Find where the given text appears and provide that cell's center as (X, Y) coordinate. 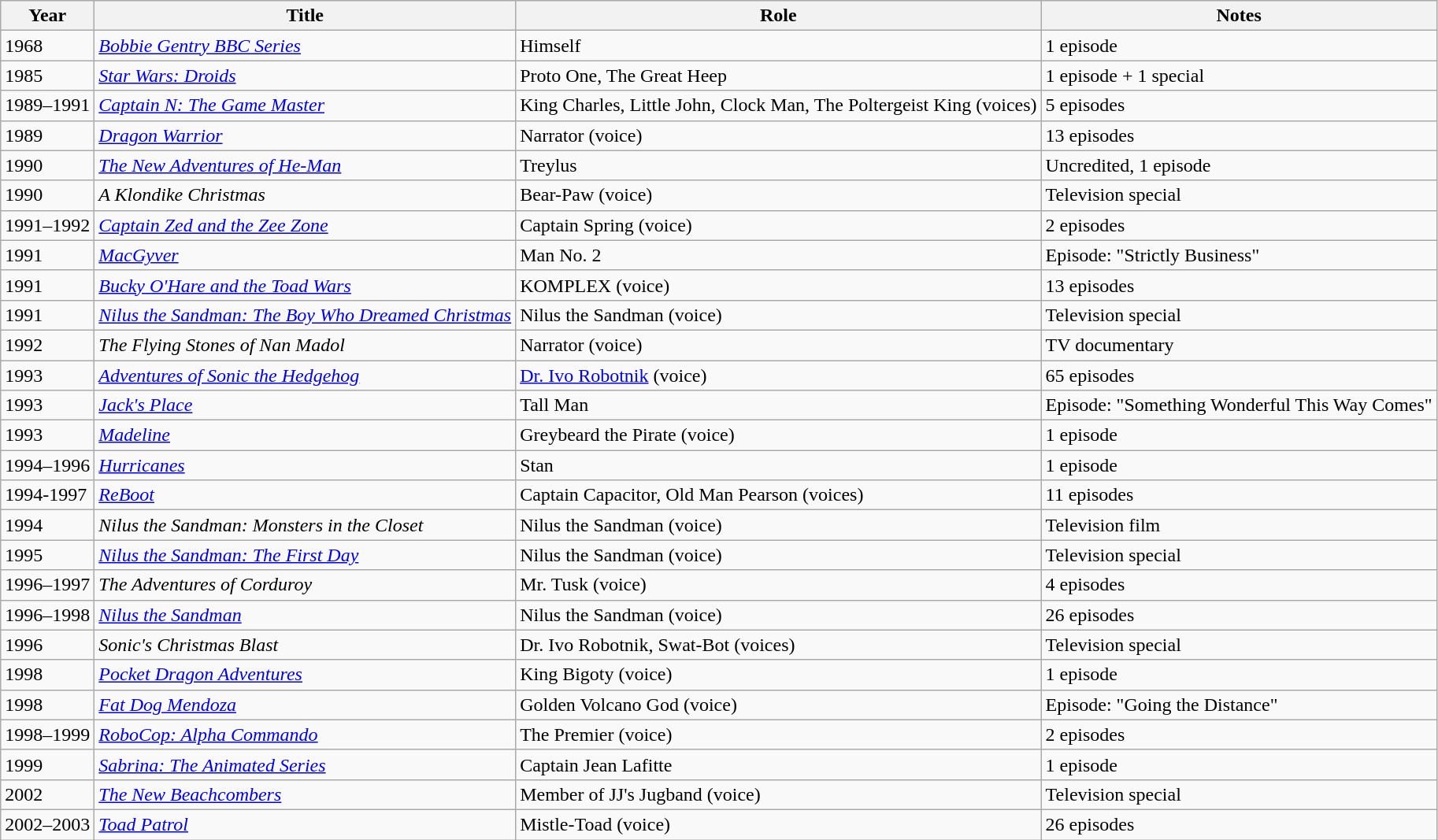
Pocket Dragon Adventures (306, 675)
1994–1996 (47, 465)
Year (47, 16)
Dragon Warrior (306, 135)
Fat Dog Mendoza (306, 705)
Adventures of Sonic the Hedgehog (306, 376)
1994 (47, 525)
1995 (47, 555)
65 episodes (1239, 376)
Hurricanes (306, 465)
The New Beachcombers (306, 794)
Television film (1239, 525)
Bobbie Gentry BBC Series (306, 46)
Sonic's Christmas Blast (306, 645)
Mistle-Toad (voice) (778, 824)
Bucky O'Hare and the Toad Wars (306, 285)
Mr. Tusk (voice) (778, 585)
A Klondike Christmas (306, 195)
Captain Capacitor, Old Man Pearson (voices) (778, 495)
1968 (47, 46)
Captain Jean Lafitte (778, 764)
Toad Patrol (306, 824)
Uncredited, 1 episode (1239, 165)
Golden Volcano God (voice) (778, 705)
Dr. Ivo Robotnik, Swat-Bot (voices) (778, 645)
Episode: "Something Wonderful This Way Comes" (1239, 405)
Man No. 2 (778, 255)
Stan (778, 465)
TV documentary (1239, 345)
Nilus the Sandman: The Boy Who Dreamed Christmas (306, 315)
ReBoot (306, 495)
King Charles, Little John, Clock Man, The Poltergeist King (voices) (778, 105)
RoboCop: Alpha Commando (306, 735)
1 episode + 1 special (1239, 76)
Jack's Place (306, 405)
Proto One, The Great Heep (778, 76)
2002 (47, 794)
Member of JJ's Jugband (voice) (778, 794)
4 episodes (1239, 585)
1985 (47, 76)
Greybeard the Pirate (voice) (778, 435)
Episode: "Going the Distance" (1239, 705)
Himself (778, 46)
Treylus (778, 165)
The New Adventures of He-Man (306, 165)
Role (778, 16)
Captain N: The Game Master (306, 105)
The Flying Stones of Nan Madol (306, 345)
1992 (47, 345)
11 episodes (1239, 495)
1989 (47, 135)
1998–1999 (47, 735)
1996–1997 (47, 585)
Notes (1239, 16)
5 episodes (1239, 105)
Nilus the Sandman (306, 615)
1994-1997 (47, 495)
1996 (47, 645)
Nilus the Sandman: Monsters in the Closet (306, 525)
Nilus the Sandman: The First Day (306, 555)
Dr. Ivo Robotnik (voice) (778, 376)
1991–1992 (47, 225)
Madeline (306, 435)
MacGyver (306, 255)
The Premier (voice) (778, 735)
Captain Zed and the Zee Zone (306, 225)
Bear-Paw (voice) (778, 195)
Star Wars: Droids (306, 76)
Tall Man (778, 405)
The Adventures of Corduroy (306, 585)
1999 (47, 764)
2002–2003 (47, 824)
King Bigoty (voice) (778, 675)
KOMPLEX (voice) (778, 285)
Sabrina: The Animated Series (306, 764)
Title (306, 16)
Captain Spring (voice) (778, 225)
Episode: "Strictly Business" (1239, 255)
1996–1998 (47, 615)
1989–1991 (47, 105)
